Pinpoint the cell where the given text exists, returning its [x, y] midpoint coordinate. 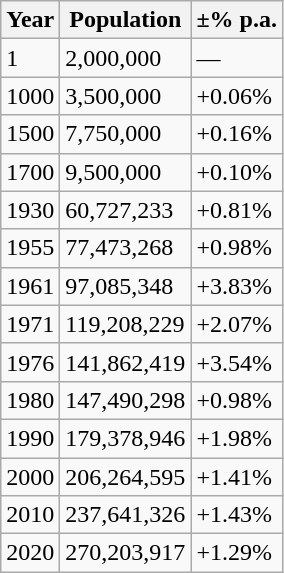
7,750,000 [126, 134]
77,473,268 [126, 248]
1 [30, 58]
206,264,595 [126, 477]
+3.83% [237, 286]
2000 [30, 477]
1971 [30, 324]
1700 [30, 172]
1961 [30, 286]
147,490,298 [126, 400]
+0.06% [237, 96]
1976 [30, 362]
60,727,233 [126, 210]
141,862,419 [126, 362]
+0.16% [237, 134]
+0.10% [237, 172]
±% p.a. [237, 20]
9,500,000 [126, 172]
2020 [30, 553]
+1.43% [237, 515]
1955 [30, 248]
2010 [30, 515]
1990 [30, 438]
1000 [30, 96]
270,203,917 [126, 553]
237,641,326 [126, 515]
+1.41% [237, 477]
1930 [30, 210]
+1.29% [237, 553]
— [237, 58]
3,500,000 [126, 96]
1980 [30, 400]
+3.54% [237, 362]
179,378,946 [126, 438]
+2.07% [237, 324]
Year [30, 20]
119,208,229 [126, 324]
2,000,000 [126, 58]
97,085,348 [126, 286]
1500 [30, 134]
+0.81% [237, 210]
Population [126, 20]
+1.98% [237, 438]
